Output the (x, y) coordinate of the center of the cell containing the given text.  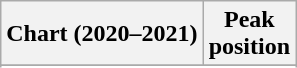
Chart (2020–2021) (102, 34)
Peakposition (249, 34)
